Return the (X, Y) coordinate for the center point of the cell that contains the specified text.  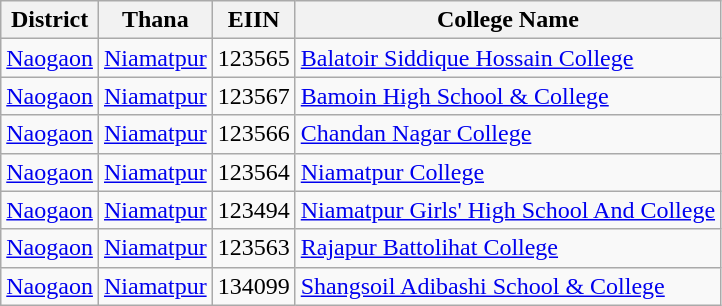
Thana (155, 20)
District (50, 20)
123566 (254, 134)
123494 (254, 210)
123564 (254, 172)
Niamatpur College (508, 172)
134099 (254, 286)
Bamoin High School & College (508, 96)
123565 (254, 58)
Niamatpur Girls' High School And College (508, 210)
Chandan Nagar College (508, 134)
EIIN (254, 20)
College Name (508, 20)
Balatoir Siddique Hossain College (508, 58)
123563 (254, 248)
Shangsoil Adibashi School & College (508, 286)
123567 (254, 96)
Rajapur Battolihat College (508, 248)
